Return (x, y) of the center of cell containing provided text 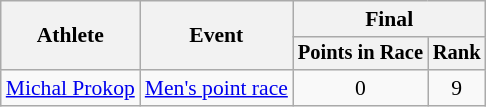
Men's point race (216, 88)
0 (360, 88)
Points in Race (360, 54)
Event (216, 36)
Michal Prokop (70, 88)
9 (457, 88)
Athlete (70, 36)
Final (390, 19)
Rank (457, 54)
